Search for the cell housing the specified text and yield its [x, y] center coordinate. 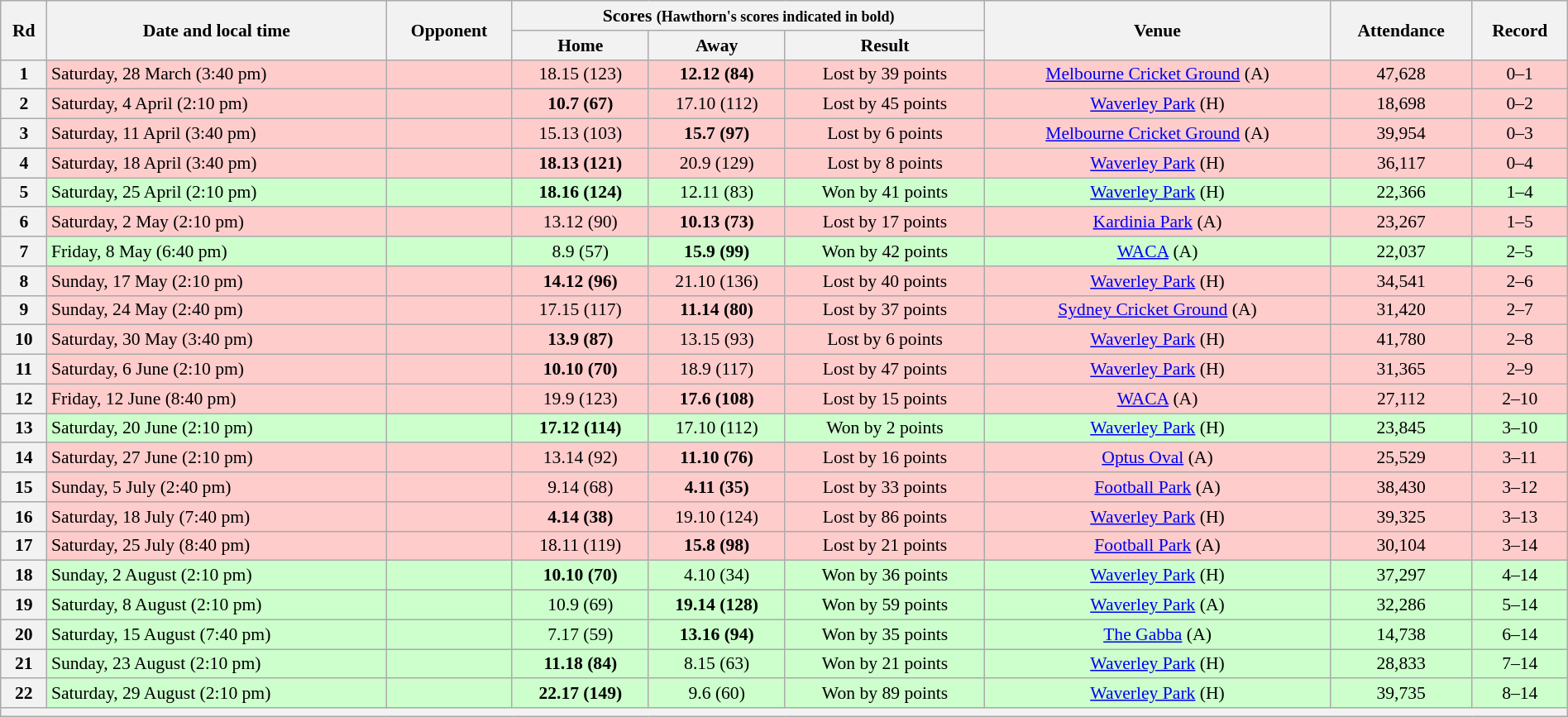
Sunday, 2 August (2:10 pm) [217, 576]
47,628 [1401, 74]
Won by 21 points [885, 664]
18.15 (123) [581, 74]
0–2 [1520, 104]
30,104 [1401, 546]
Lost by 21 points [885, 546]
Won by 89 points [885, 694]
22,366 [1401, 193]
17 [24, 546]
36,117 [1401, 163]
4–14 [1520, 576]
2–8 [1520, 340]
10.9 (69) [581, 605]
12 [24, 399]
Waverley Park (A) [1158, 605]
Lost by 47 points [885, 370]
Won by 36 points [885, 576]
11.14 (80) [716, 310]
Friday, 12 June (8:40 pm) [217, 399]
19.10 (124) [716, 517]
34,541 [1401, 281]
41,780 [1401, 340]
Saturday, 27 June (2:10 pm) [217, 458]
Sunday, 5 July (2:40 pm) [217, 487]
39,954 [1401, 134]
13.9 (87) [581, 340]
Sunday, 17 May (2:10 pm) [217, 281]
11 [24, 370]
Lost by 39 points [885, 74]
1–5 [1520, 222]
17.12 (114) [581, 428]
6 [24, 222]
Away [716, 45]
17.6 (108) [716, 399]
18.16 (124) [581, 193]
4 [24, 163]
10.13 (73) [716, 222]
Saturday, 29 August (2:10 pm) [217, 694]
10.7 (67) [581, 104]
13.15 (93) [716, 340]
5–14 [1520, 605]
Lost by 37 points [885, 310]
1 [24, 74]
9.6 (60) [716, 694]
9 [24, 310]
15 [24, 487]
21.10 (136) [716, 281]
Won by 41 points [885, 193]
Saturday, 4 April (2:10 pm) [217, 104]
Scores (Hawthorn's scores indicated in bold) [748, 16]
5 [24, 193]
Saturday, 2 May (2:10 pm) [217, 222]
15.8 (98) [716, 546]
19 [24, 605]
8.9 (57) [581, 251]
Saturday, 18 April (3:40 pm) [217, 163]
1–4 [1520, 193]
Saturday, 28 March (3:40 pm) [217, 74]
3–10 [1520, 428]
Opponent [450, 30]
Lost by 16 points [885, 458]
Lost by 17 points [885, 222]
28,833 [1401, 664]
The Gabba (A) [1158, 634]
Sunday, 23 August (2:10 pm) [217, 664]
Friday, 8 May (6:40 pm) [217, 251]
18 [24, 576]
20 [24, 634]
13.12 (90) [581, 222]
0–3 [1520, 134]
3–11 [1520, 458]
31,420 [1401, 310]
23,267 [1401, 222]
Lost by 15 points [885, 399]
Lost by 8 points [885, 163]
18.9 (117) [716, 370]
21 [24, 664]
20.9 (129) [716, 163]
14,738 [1401, 634]
11.18 (84) [581, 664]
15.9 (99) [716, 251]
Won by 59 points [885, 605]
8–14 [1520, 694]
Home [581, 45]
Sydney Cricket Ground (A) [1158, 310]
Result [885, 45]
Saturday, 25 July (8:40 pm) [217, 546]
Venue [1158, 30]
15.7 (97) [716, 134]
Saturday, 6 June (2:10 pm) [217, 370]
Sunday, 24 May (2:40 pm) [217, 310]
39,735 [1401, 694]
38,430 [1401, 487]
2 [24, 104]
16 [24, 517]
39,325 [1401, 517]
12.11 (83) [716, 193]
4.14 (38) [581, 517]
4.11 (35) [716, 487]
Rd [24, 30]
6–14 [1520, 634]
Attendance [1401, 30]
8 [24, 281]
Date and local time [217, 30]
22 [24, 694]
31,365 [1401, 370]
32,286 [1401, 605]
22,037 [1401, 251]
0–1 [1520, 74]
8.15 (63) [716, 664]
Lost by 45 points [885, 104]
Won by 2 points [885, 428]
Won by 42 points [885, 251]
22.17 (149) [581, 694]
19.14 (128) [716, 605]
Optus Oval (A) [1158, 458]
Saturday, 20 June (2:10 pm) [217, 428]
11.10 (76) [716, 458]
25,529 [1401, 458]
Saturday, 30 May (3:40 pm) [217, 340]
19.9 (123) [581, 399]
10 [24, 340]
Saturday, 25 April (2:10 pm) [217, 193]
18.11 (119) [581, 546]
Won by 35 points [885, 634]
15.13 (103) [581, 134]
23,845 [1401, 428]
18,698 [1401, 104]
13.14 (92) [581, 458]
3–14 [1520, 546]
3–12 [1520, 487]
2–9 [1520, 370]
Lost by 33 points [885, 487]
2–10 [1520, 399]
17.15 (117) [581, 310]
2–7 [1520, 310]
Lost by 40 points [885, 281]
Saturday, 8 August (2:10 pm) [217, 605]
13.16 (94) [716, 634]
Saturday, 11 April (3:40 pm) [217, 134]
9.14 (68) [581, 487]
14 [24, 458]
27,112 [1401, 399]
Lost by 86 points [885, 517]
37,297 [1401, 576]
14.12 (96) [581, 281]
2–6 [1520, 281]
2–5 [1520, 251]
4.10 (34) [716, 576]
7–14 [1520, 664]
7 [24, 251]
Saturday, 15 August (7:40 pm) [217, 634]
3 [24, 134]
13 [24, 428]
3–13 [1520, 517]
7.17 (59) [581, 634]
18.13 (121) [581, 163]
Kardinia Park (A) [1158, 222]
Saturday, 18 July (7:40 pm) [217, 517]
0–4 [1520, 163]
12.12 (84) [716, 74]
Record [1520, 30]
